Locate the cell with the specified text and output its [x, y] center coordinate. 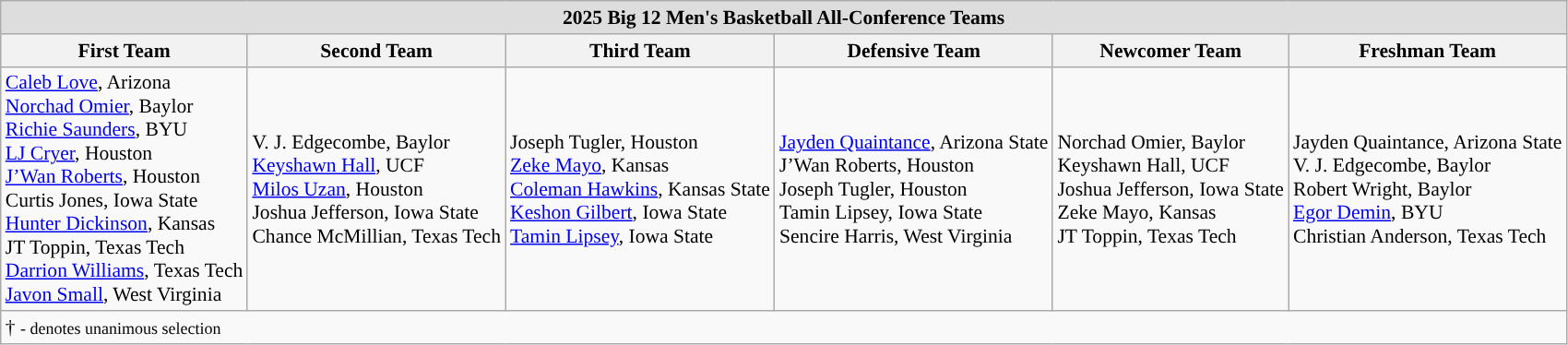
First Team [125, 51]
Defensive Team [913, 51]
Second Team [376, 51]
Newcomer Team [1170, 51]
Third Team [640, 51]
Jayden Quaintance, Arizona StateV. J. Edgecombe, BaylorRobert Wright, BaylorEgor Demin, BYUChristian Anderson, Texas Tech [1428, 188]
Joseph Tugler, HoustonZeke Mayo, KansasColeman Hawkins, Kansas StateKeshon Gilbert, Iowa StateTamin Lipsey, Iowa State [640, 188]
Norchad Omier, BaylorKeyshawn Hall, UCFJoshua Jefferson, Iowa StateZeke Mayo, KansasJT Toppin, Texas Tech [1170, 188]
Freshman Team [1428, 51]
2025 Big 12 Men's Basketball All-Conference Teams [784, 18]
† - denotes unanimous selection [784, 328]
Jayden Quaintance, Arizona StateJ’Wan Roberts, HoustonJoseph Tugler, HoustonTamin Lipsey, Iowa StateSencire Harris, West Virginia [913, 188]
V. J. Edgecombe, BaylorKeyshawn Hall, UCFMilos Uzan, HoustonJoshua Jefferson, Iowa StateChance McMillian, Texas Tech [376, 188]
